Identify which cell holds the provided text, then report its [X, Y] central coordinate. 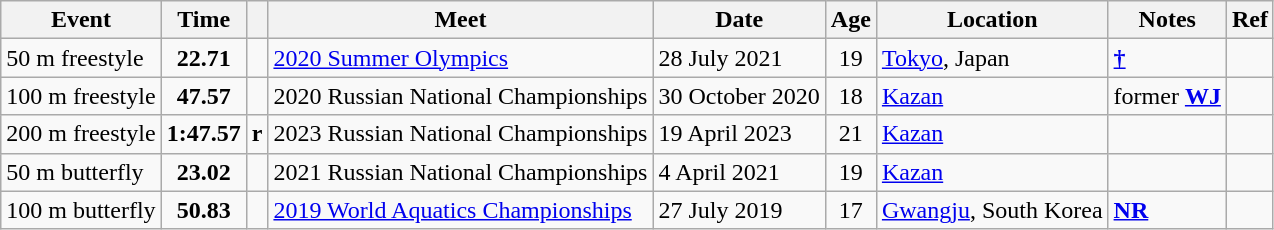
Ref [1250, 20]
21 [850, 134]
Time [204, 20]
47.57 [204, 96]
† [1167, 58]
100 m butterfly [81, 210]
2020 Russian National Championships [460, 96]
4 April 2021 [739, 172]
18 [850, 96]
19 April 2023 [739, 134]
28 July 2021 [739, 58]
2020 Summer Olympics [460, 58]
200 m freestyle [81, 134]
Age [850, 20]
r [257, 134]
100 m freestyle [81, 96]
50 m butterfly [81, 172]
1:47.57 [204, 134]
2023 Russian National Championships [460, 134]
former WJ [1167, 96]
17 [850, 210]
23.02 [204, 172]
2021 Russian National Championships [460, 172]
Date [739, 20]
30 October 2020 [739, 96]
Notes [1167, 20]
50 m freestyle [81, 58]
Meet [460, 20]
Location [992, 20]
Event [81, 20]
27 July 2019 [739, 210]
Gwangju, South Korea [992, 210]
2019 World Aquatics Championships [460, 210]
NR [1167, 210]
22.71 [204, 58]
Tokyo, Japan [992, 58]
50.83 [204, 210]
